Pinpoint the cell where the given text exists, returning its [X, Y] midpoint coordinate. 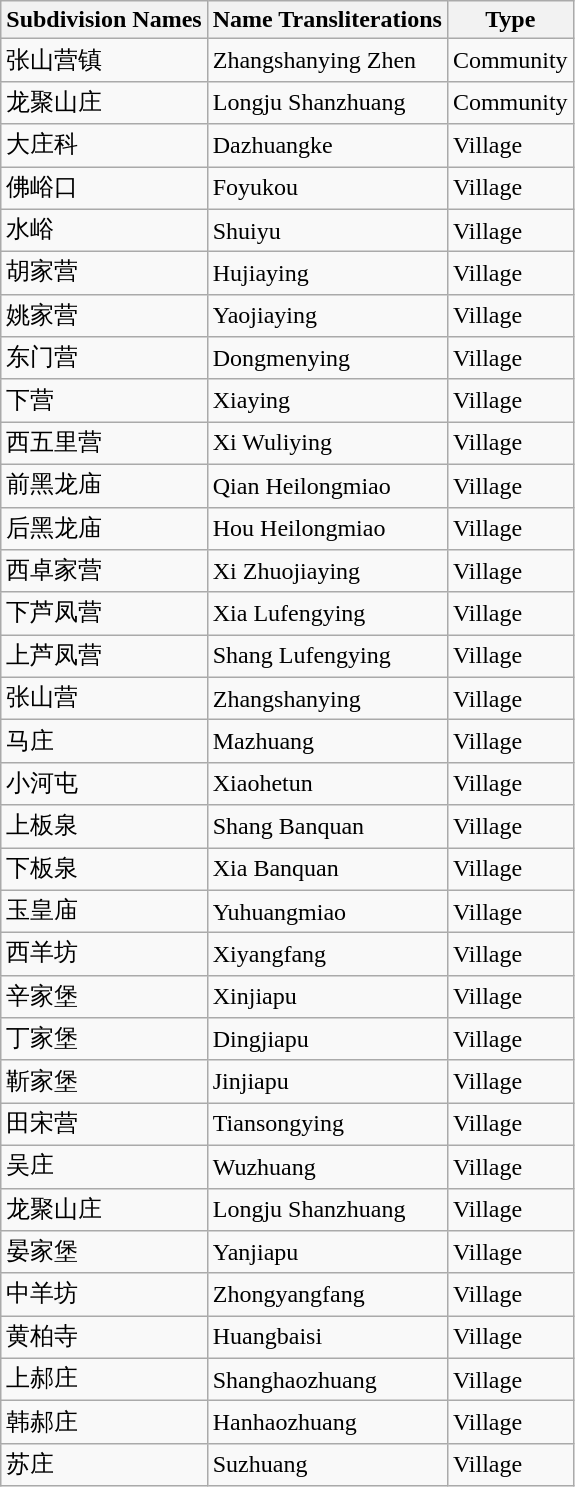
晏家堡 [104, 1252]
苏庄 [104, 1464]
吴庄 [104, 1166]
Shang Banquan [327, 826]
Xi Zhuojiaying [327, 572]
Subdivision Names [104, 20]
Hujiaying [327, 274]
下营 [104, 400]
Jinjiapu [327, 1082]
靳家堡 [104, 1082]
西羊坊 [104, 954]
Suzhuang [327, 1464]
西卓家营 [104, 572]
Wuzhuang [327, 1166]
Dongmenying [327, 358]
Xia Banquan [327, 870]
Shang Lufengying [327, 656]
Xinjiapu [327, 996]
下板泉 [104, 870]
丁家堡 [104, 1040]
Yanjiapu [327, 1252]
张山营 [104, 698]
Xiyangfang [327, 954]
Name Transliterations [327, 20]
Type [510, 20]
水峪 [104, 230]
Hanhaozhuang [327, 1422]
Zhongyangfang [327, 1294]
胡家营 [104, 274]
Dazhuangke [327, 146]
Zhangshanying [327, 698]
下芦凤营 [104, 614]
马庄 [104, 742]
前黑龙庙 [104, 486]
西五里营 [104, 444]
Yaojiaying [327, 316]
姚家营 [104, 316]
玉皇庙 [104, 912]
Hou Heilongmiao [327, 528]
Zhangshanying Zhen [327, 60]
小河屯 [104, 784]
佛峪口 [104, 188]
上板泉 [104, 826]
张山营镇 [104, 60]
韩郝庄 [104, 1422]
Xiaying [327, 400]
Dingjiapu [327, 1040]
Mazhuang [327, 742]
Qian Heilongmiao [327, 486]
Huangbaisi [327, 1338]
东门营 [104, 358]
Xiaohetun [327, 784]
Shuiyu [327, 230]
大庄科 [104, 146]
Xi Wuliying [327, 444]
黄柏寺 [104, 1338]
上芦凤营 [104, 656]
辛家堡 [104, 996]
Xia Lufengying [327, 614]
Tiansongying [327, 1124]
田宋营 [104, 1124]
中羊坊 [104, 1294]
Foyukou [327, 188]
上郝庄 [104, 1380]
Yuhuangmiao [327, 912]
后黑龙庙 [104, 528]
Shanghaozhuang [327, 1380]
